Locate the cell with the specified text and output its [X, Y] center coordinate. 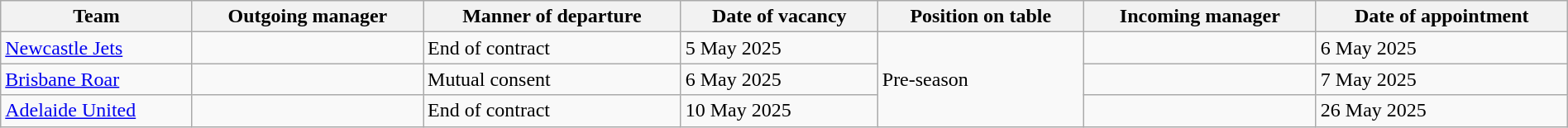
Team [97, 17]
26 May 2025 [1441, 111]
Brisbane Roar [97, 79]
Date of vacancy [779, 17]
7 May 2025 [1441, 79]
Adelaide United [97, 111]
Mutual consent [552, 79]
10 May 2025 [779, 111]
Outgoing manager [308, 17]
Pre-season [981, 79]
Incoming manager [1199, 17]
Position on table [981, 17]
Date of appointment [1441, 17]
5 May 2025 [779, 48]
Manner of departure [552, 17]
Newcastle Jets [97, 48]
